Find where the given text appears and provide that cell's center as [X, Y] coordinate. 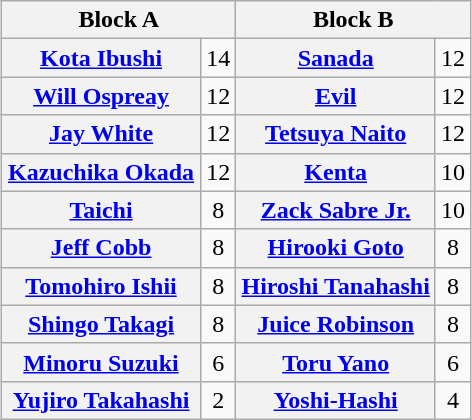
Yujiro Takahashi [102, 400]
Tomohiro Ishii [102, 286]
Zack Sabre Jr. [336, 210]
Jeff Cobb [102, 248]
Minoru Suzuki [102, 362]
Hirooki Goto [336, 248]
Taichi [102, 210]
Shingo Takagi [102, 324]
Block B [353, 20]
Jay White [102, 134]
4 [452, 400]
Hiroshi Tanahashi [336, 286]
Juice Robinson [336, 324]
Block A [119, 20]
Tetsuya Naito [336, 134]
14 [218, 58]
Kazuchika Okada [102, 172]
Toru Yano [336, 362]
Will Ospreay [102, 96]
Sanada [336, 58]
Evil [336, 96]
Kota Ibushi [102, 58]
2 [218, 400]
Yoshi-Hashi [336, 400]
Kenta [336, 172]
